Detect which cell encompasses the target text, then output its [X, Y] center coordinate. 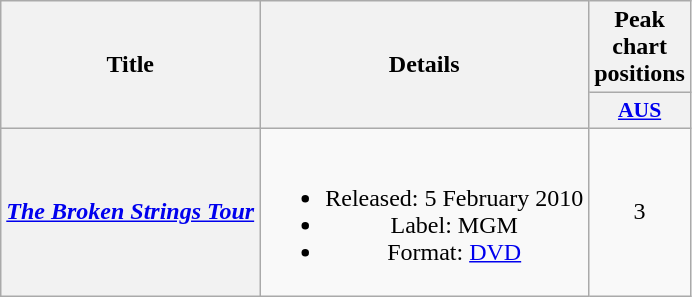
Title [130, 65]
Peak chartpositions [640, 47]
3 [640, 212]
Released: 5 February 2010Label: MGMFormat: DVD [424, 212]
The Broken Strings Tour [130, 212]
Details [424, 65]
AUS [640, 111]
